For the text-containing cell, return its midpoint in [X, Y] coordinate format. 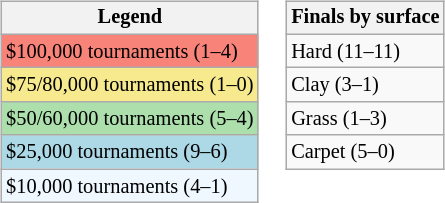
Grass (1–3) [365, 119]
$10,000 tournaments (4–1) [130, 186]
Finals by surface [365, 18]
$50/60,000 tournaments (5–4) [130, 119]
Legend [130, 18]
Carpet (5–0) [365, 152]
$25,000 tournaments (9–6) [130, 152]
$75/80,000 tournaments (1–0) [130, 85]
Hard (11–11) [365, 51]
Clay (3–1) [365, 85]
$100,000 tournaments (1–4) [130, 51]
